Provide the [x, y] coordinate of the cell's center where the given text is located.  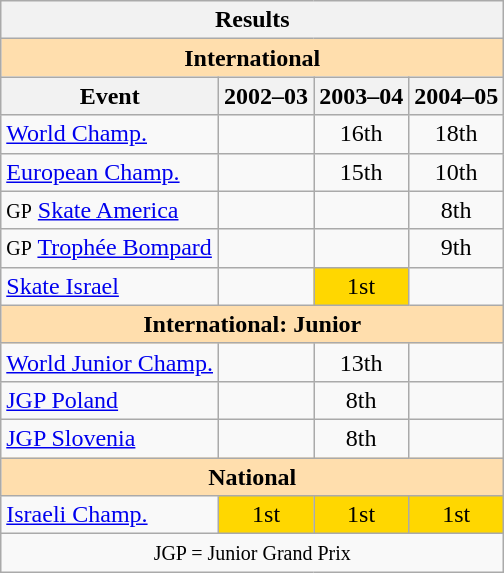
18th [456, 134]
Israeli Champ. [110, 515]
European Champ. [110, 172]
2004–05 [456, 96]
World Champ. [110, 134]
International [252, 58]
GP Skate America [110, 210]
Event [110, 96]
13th [362, 362]
National [252, 477]
15th [362, 172]
10th [456, 172]
2003–04 [362, 96]
JGP Poland [110, 400]
16th [362, 134]
GP Trophée Bompard [110, 248]
JGP = Junior Grand Prix [252, 553]
International: Junior [252, 324]
Skate Israel [110, 286]
2002–03 [266, 96]
9th [456, 248]
Results [252, 20]
World Junior Champ. [110, 362]
JGP Slovenia [110, 438]
